Return [x, y] of the center of cell containing provided text 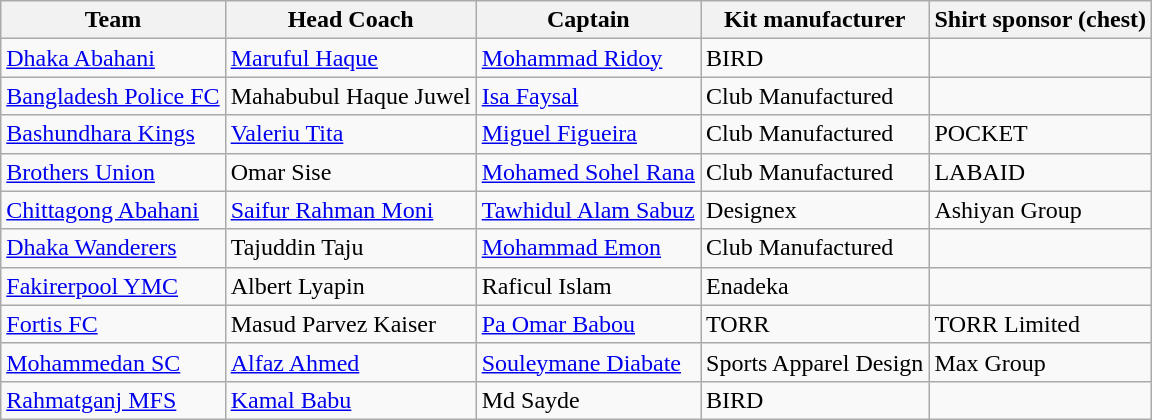
Maruful Haque [350, 58]
Tawhidul Alam Sabuz [588, 210]
Shirt sponsor (chest) [1040, 20]
Mahabubul Haque Juwel [350, 96]
Md Sayde [588, 400]
Designex [815, 210]
Fakirerpool YMC [113, 286]
Captain [588, 20]
Max Group [1040, 362]
TORR [815, 324]
Omar Sise [350, 172]
Sports Apparel Design [815, 362]
Head Coach [350, 20]
Dhaka Abahani [113, 58]
LABAID [1040, 172]
Kamal Babu [350, 400]
Saifur Rahman Moni [350, 210]
Rahmatganj MFS [113, 400]
Mohammad Emon [588, 248]
Souleymane Diabate [588, 362]
Mohammedan SC [113, 362]
Fortis FC [113, 324]
Mohammad Ridoy [588, 58]
Chittagong Abahani [113, 210]
Bashundhara Kings [113, 134]
Albert Lyapin [350, 286]
Isa Faysal [588, 96]
Dhaka Wanderers [113, 248]
Alfaz Ahmed [350, 362]
POCKET [1040, 134]
Mohamed Sohel Rana [588, 172]
Pa Omar Babou [588, 324]
Ashiyan Group [1040, 210]
Kit manufacturer [815, 20]
Tajuddin Taju [350, 248]
TORR Limited [1040, 324]
Raficul Islam [588, 286]
Valeriu Tita [350, 134]
Bangladesh Police FC [113, 96]
Enadeka [815, 286]
Masud Parvez Kaiser [350, 324]
Miguel Figueira [588, 134]
Brothers Union [113, 172]
Team [113, 20]
